Output the (X, Y) coordinate of the center of the cell containing the given text.  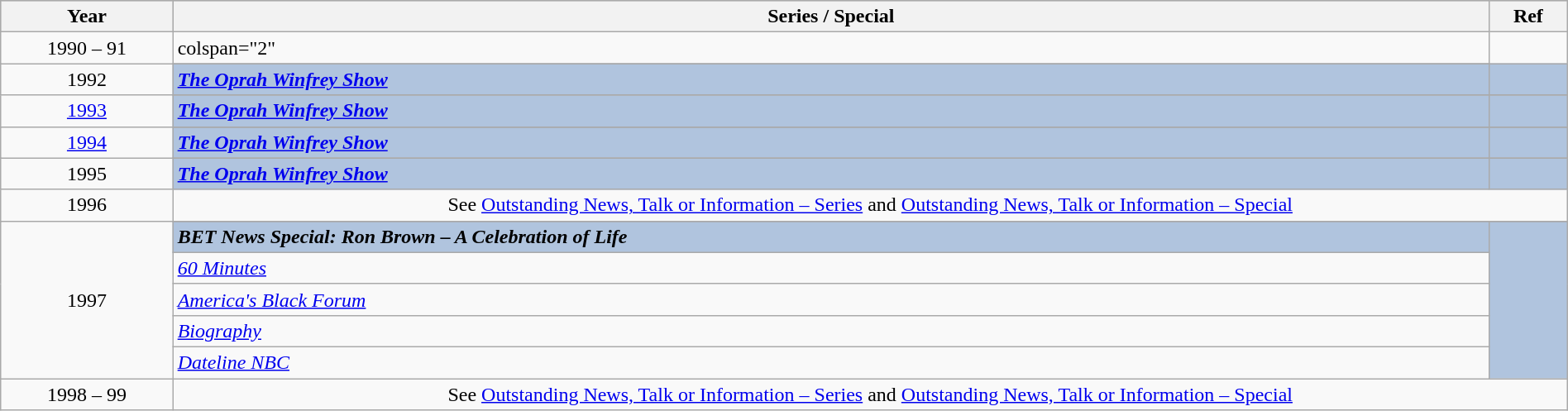
60 Minutes (830, 268)
1996 (87, 205)
1997 (87, 299)
Ref (1528, 17)
Year (87, 17)
1993 (87, 111)
Biography (830, 331)
1990 – 91 (87, 48)
1998 – 99 (87, 394)
1995 (87, 174)
Dateline NBC (830, 362)
Series / Special (830, 17)
1992 (87, 79)
colspan="2" (830, 48)
1994 (87, 142)
BET News Special: Ron Brown – A Celebration of Life (830, 237)
America's Black Forum (830, 299)
